Scan for the cell matching the given text and deliver its (x, y) coordinate at center. 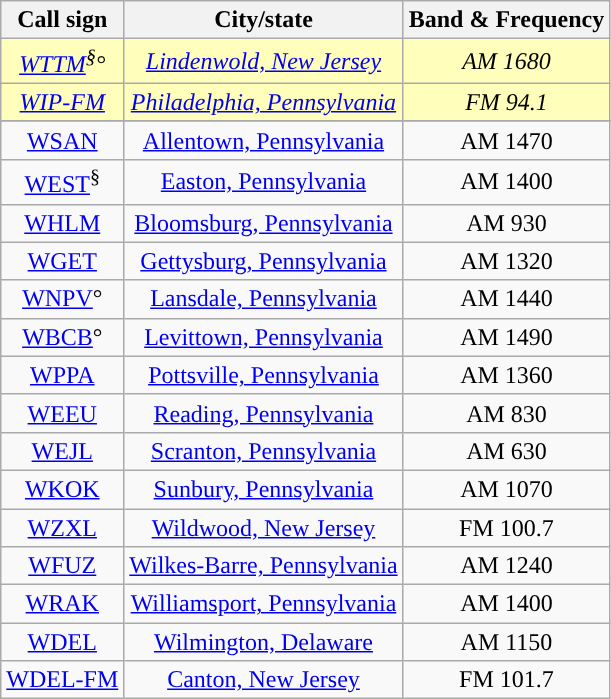
Allentown, Pennsylvania (264, 140)
WEJL (62, 451)
WIP-FM (62, 102)
WGET (62, 261)
AM 1360 (506, 375)
WZXL (62, 528)
Pottsville, Pennsylvania (264, 375)
Philadelphia, Pennsylvania (264, 102)
WHLM (62, 223)
Levittown, Pennsylvania (264, 337)
WEST§ (62, 182)
Call sign (62, 20)
FM 94.1 (506, 102)
Reading, Pennsylvania (264, 413)
AM 1470 (506, 140)
WFUZ (62, 566)
WKOK (62, 489)
AM 1150 (506, 642)
Band & Frequency (506, 20)
AM 1680 (506, 62)
Bloomsburg, Pennsylvania (264, 223)
AM 1490 (506, 337)
AM 830 (506, 413)
Williamsport, Pennsylvania (264, 604)
Wilkes-Barre, Pennsylvania (264, 566)
WBCB° (62, 337)
WNPV° (62, 299)
AM 1070 (506, 489)
Easton, Pennsylvania (264, 182)
WDEL (62, 642)
Lansdale, Pennsylvania (264, 299)
Wilmington, Delaware (264, 642)
Lindenwold, New Jersey (264, 62)
AM 630 (506, 451)
WSAN (62, 140)
WPPA (62, 375)
Sunbury, Pennsylvania (264, 489)
FM 101.7 (506, 680)
WRAK (62, 604)
AM 930 (506, 223)
AM 1240 (506, 566)
Scranton, Pennsylvania (264, 451)
WEEU (62, 413)
Canton, New Jersey (264, 680)
City/state (264, 20)
WTTM§° (62, 62)
Wildwood, New Jersey (264, 528)
Gettysburg, Pennsylvania (264, 261)
AM 1320 (506, 261)
FM 100.7 (506, 528)
AM 1440 (506, 299)
WDEL-FM (62, 680)
